Search for the cell housing the specified text and yield its (X, Y) center coordinate. 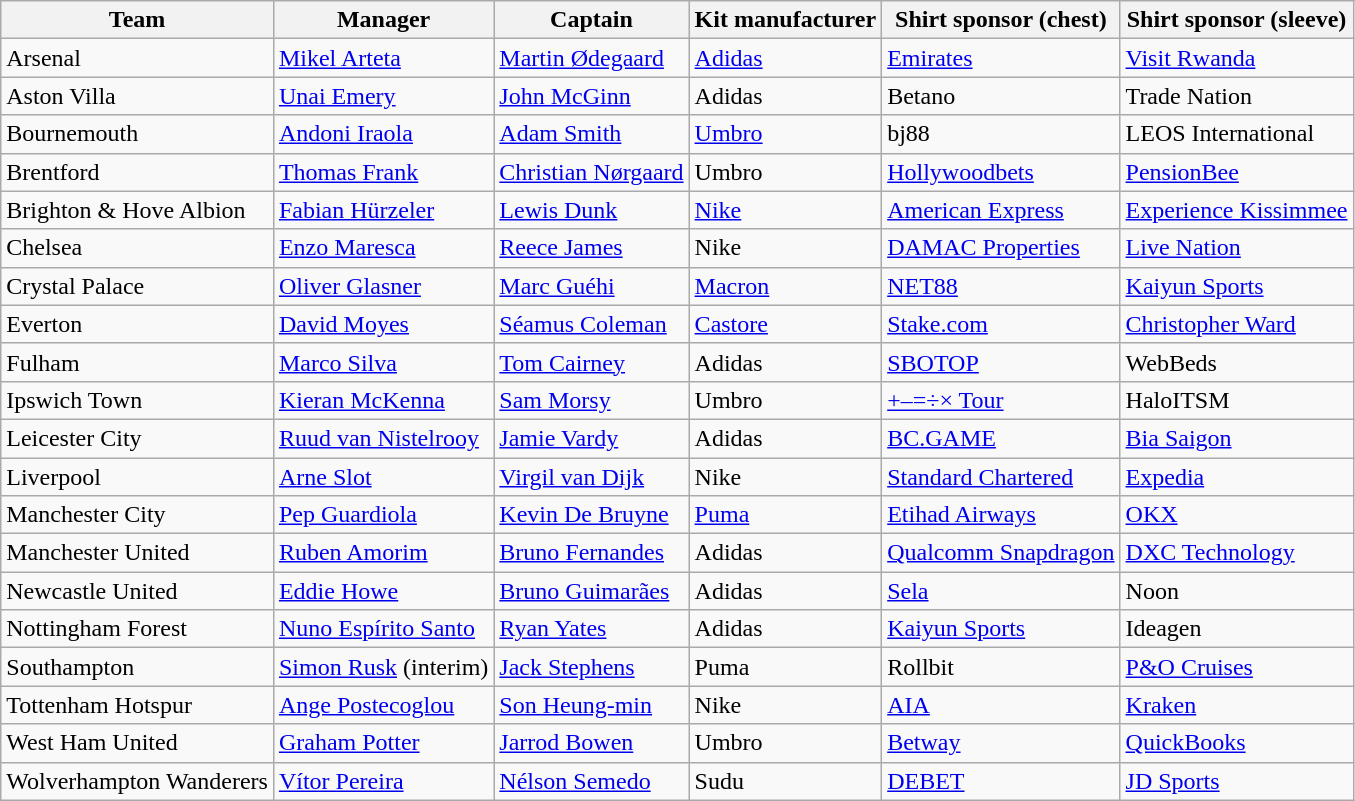
Rollbit (1001, 667)
Brentford (138, 172)
OKX (1236, 515)
Virgil van Dijk (592, 477)
Shirt sponsor (sleeve) (1236, 20)
Jamie Vardy (592, 438)
Fulham (138, 362)
bj88 (1001, 134)
BC.GAME (1001, 438)
Kieran McKenna (383, 400)
Arne Slot (383, 477)
Stake.com (1001, 324)
Tom Cairney (592, 362)
Bia Saigon (1236, 438)
Southampton (138, 667)
Bruno Fernandes (592, 553)
Adam Smith (592, 134)
NET88 (1001, 286)
Sam Morsy (592, 400)
Kit manufacturer (786, 20)
Hollywoodbets (1001, 172)
Sela (1001, 591)
Bruno Guimarães (592, 591)
Enzo Maresca (383, 248)
David Moyes (383, 324)
Ruben Amorim (383, 553)
Manager (383, 20)
Simon Rusk (interim) (383, 667)
Emirates (1001, 58)
Ruud van Nistelrooy (383, 438)
Tottenham Hotspur (138, 705)
Team (138, 20)
Reece James (592, 248)
Macron (786, 286)
Vítor Pereira (383, 781)
Ipswich Town (138, 400)
Aston Villa (138, 96)
Kevin De Bruyne (592, 515)
DEBET (1001, 781)
Ryan Yates (592, 629)
Leicester City (138, 438)
Marc Guéhi (592, 286)
Christian Nørgaard (592, 172)
Nuno Espírito Santo (383, 629)
Pep Guardiola (383, 515)
American Express (1001, 210)
P&O Cruises (1236, 667)
Liverpool (138, 477)
Betano (1001, 96)
Marco Silva (383, 362)
Lewis Dunk (592, 210)
Everton (138, 324)
Standard Chartered (1001, 477)
Experience Kissimmee (1236, 210)
Unai Emery (383, 96)
Qualcomm Snapdragon (1001, 553)
Jarrod Bowen (592, 743)
Trade Nation (1236, 96)
Live Nation (1236, 248)
AIA (1001, 705)
Graham Potter (383, 743)
Noon (1236, 591)
Son Heung-min (592, 705)
Jack Stephens (592, 667)
Visit Rwanda (1236, 58)
Andoni Iraola (383, 134)
Arsenal (138, 58)
Martin Ødegaard (592, 58)
Brighton & Hove Albion (138, 210)
Sudu (786, 781)
Thomas Frank (383, 172)
SBOTOP (1001, 362)
Chelsea (138, 248)
Manchester City (138, 515)
West Ham United (138, 743)
Betway (1001, 743)
Castore (786, 324)
Kraken (1236, 705)
Newcastle United (138, 591)
Crystal Palace (138, 286)
HaloITSM (1236, 400)
Nélson Semedo (592, 781)
Shirt sponsor (chest) (1001, 20)
Fabian Hürzeler (383, 210)
Mikel Arteta (383, 58)
PensionBee (1236, 172)
Oliver Glasner (383, 286)
DAMAC Properties (1001, 248)
Ideagen (1236, 629)
Wolverhampton Wanderers (138, 781)
Eddie Howe (383, 591)
DXC Technology (1236, 553)
Expedia (1236, 477)
John McGinn (592, 96)
JD Sports (1236, 781)
QuickBooks (1236, 743)
Séamus Coleman (592, 324)
Manchester United (138, 553)
LEOS International (1236, 134)
+–=÷× Tour (1001, 400)
Ange Postecoglou (383, 705)
Christopher Ward (1236, 324)
Etihad Airways (1001, 515)
Bournemouth (138, 134)
WebBeds (1236, 362)
Nottingham Forest (138, 629)
Captain (592, 20)
